Capture the cell that displays the provided text and extract its [X, Y] central coordinate. 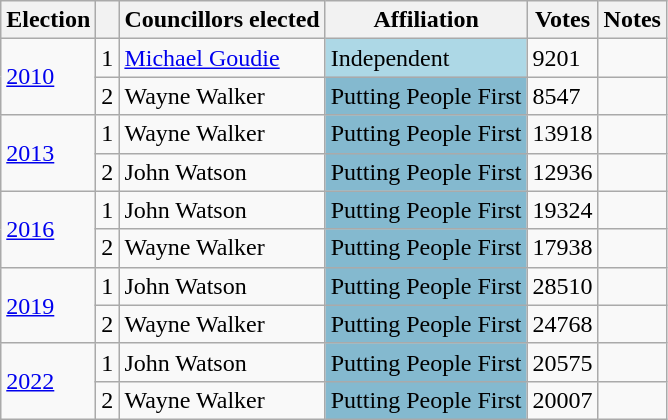
Notes [632, 20]
20575 [562, 362]
19324 [562, 210]
13918 [562, 134]
Votes [562, 20]
Councillors elected [222, 20]
2022 [48, 381]
Independent [426, 58]
2010 [48, 77]
2016 [48, 229]
Election [48, 20]
Michael Goudie [222, 58]
12936 [562, 172]
2013 [48, 153]
8547 [562, 96]
28510 [562, 286]
Affiliation [426, 20]
24768 [562, 324]
9201 [562, 58]
2019 [48, 305]
20007 [562, 400]
17938 [562, 248]
